Return the (X, Y) coordinate for the center point of the cell that contains the specified text.  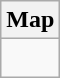
Map (30, 20)
